Provide the [x, y] coordinate of the cell's center where the given text is located.  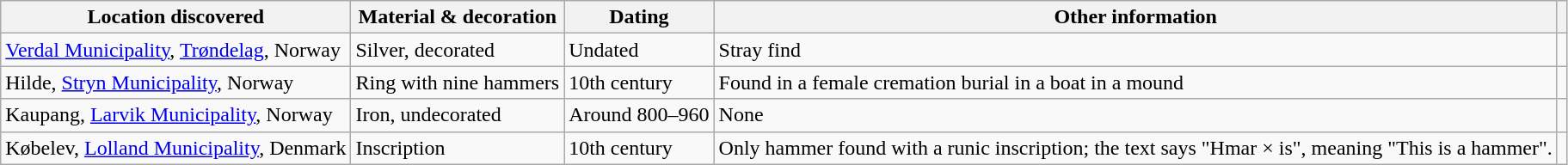
Stray find [1135, 50]
Found in a female cremation burial in a boat in a mound [1135, 82]
Kaupang, Larvik Municipality, Norway [175, 115]
Location discovered [175, 17]
Iron, undecorated [458, 115]
Købelev, Lolland Municipality, Denmark [175, 148]
Undated [639, 50]
Inscription [458, 148]
Material & decoration [458, 17]
Only hammer found with a runic inscription; the text says "Hmar × is", meaning "This is a hammer". [1135, 148]
Hilde, Stryn Municipality, Norway [175, 82]
Dating [639, 17]
Other information [1135, 17]
None [1135, 115]
Verdal Municipality, Trøndelag, Norway [175, 50]
Silver, decorated [458, 50]
Ring with nine hammers [458, 82]
Around 800–960 [639, 115]
